Return the (X, Y) coordinate for the center point of the cell that contains the specified text.  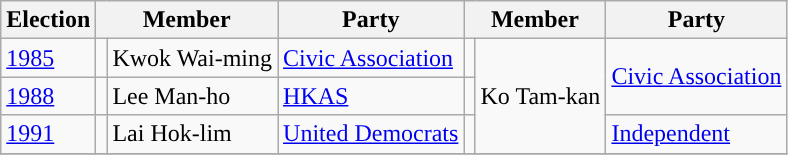
Independent (696, 134)
United Democrats (371, 134)
Kwok Wai-ming (192, 58)
Lai Hok-lim (192, 134)
Lee Man-ho (192, 96)
Election (48, 20)
1991 (48, 134)
1985 (48, 58)
Ko Tam-kan (540, 96)
HKAS (371, 96)
1988 (48, 96)
